From the cell containing the given text, extract its center point as (X, Y) coordinate. 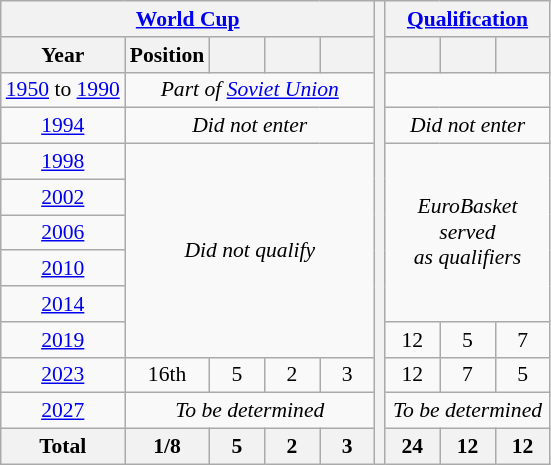
1994 (63, 126)
2023 (63, 375)
1950 to 1990 (63, 90)
Position (167, 55)
2006 (63, 233)
Part of Soviet Union (250, 90)
2019 (63, 340)
Did not qualify (250, 251)
16th (167, 375)
World Cup (188, 19)
2027 (63, 411)
1/8 (167, 447)
Total (63, 447)
24 (412, 447)
1998 (63, 162)
Qualification (468, 19)
2002 (63, 197)
EuroBasket servedas qualifiers (468, 233)
2010 (63, 269)
Year (63, 55)
2014 (63, 304)
